Identify which cell holds the provided text, then report its (X, Y) central coordinate. 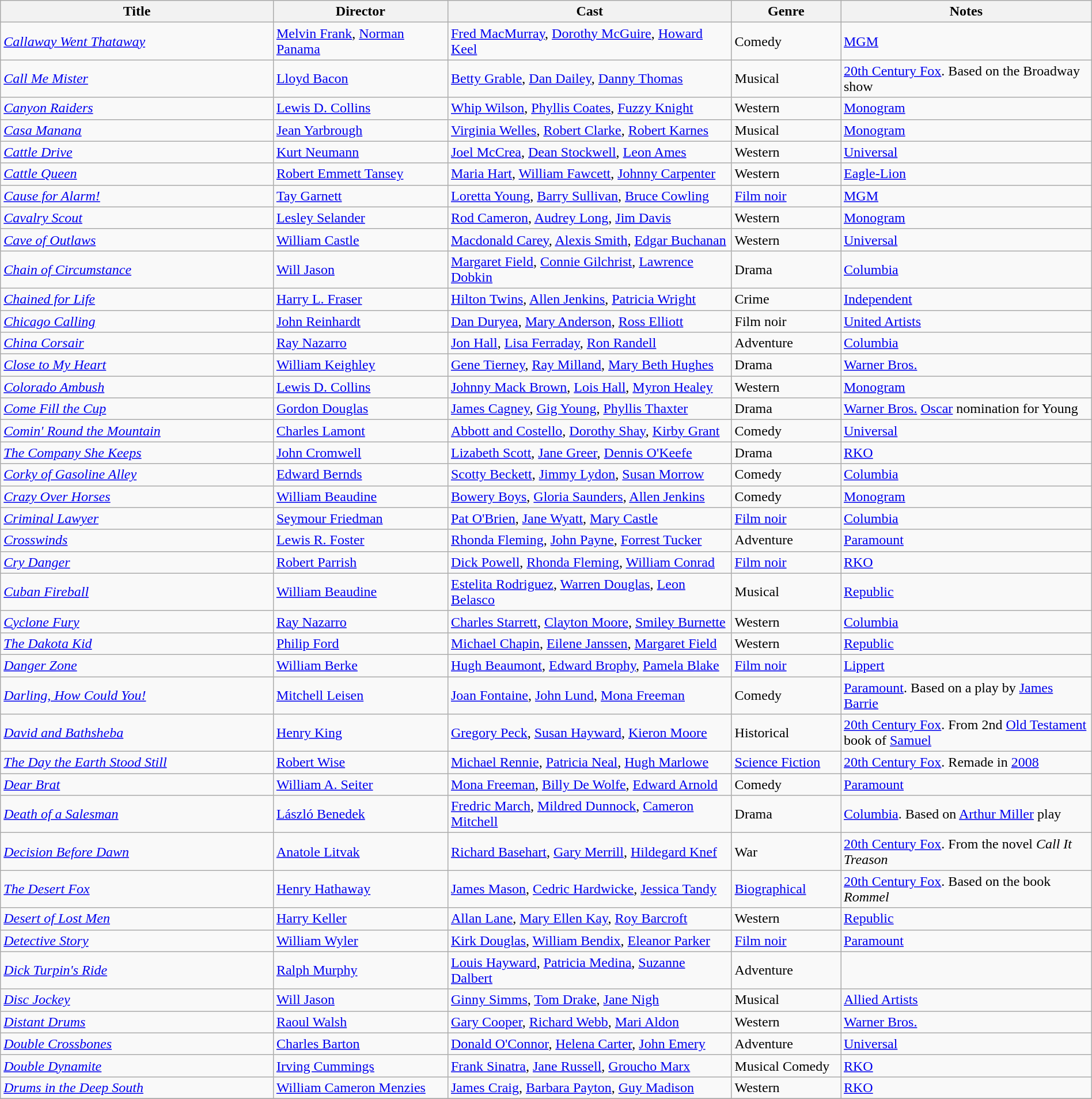
Loretta Young, Barry Sullivan, Bruce Cowling (590, 196)
Columbia. Based on Arthur Miller play (966, 814)
Bowery Boys, Gloria Saunders, Allen Jenkins (590, 497)
Cavalry Scout (137, 218)
Abbott and Costello, Dorothy Shay, Kirby Grant (590, 431)
Hugh Beaumont, Edward Brophy, Pamela Blake (590, 665)
Frank Sinatra, Jane Russell, Groucho Marx (590, 1066)
United Artists (966, 321)
The Day the Earth Stood Still (137, 763)
Director (361, 12)
Cast (590, 12)
Hilton Twins, Allen Jenkins, Patricia Wright (590, 299)
20th Century Fox. Remade in 2008 (966, 763)
Macdonald Carey, Alexis Smith, Edgar Buchanan (590, 240)
Lesley Selander (361, 218)
Michael Chapin, Eilene Janssen, Margaret Field (590, 643)
Whip Wilson, Phyllis Coates, Fuzzy Knight (590, 108)
Historical (786, 733)
Lippert (966, 665)
William A. Seiter (361, 785)
Cause for Alarm! (137, 196)
20th Century Fox. Based on the Broadway show (966, 78)
Mitchell Leisen (361, 695)
Fredric March, Mildred Dunnock, Cameron Mitchell (590, 814)
Science Fiction (786, 763)
Callaway Went Thataway (137, 41)
Title (137, 12)
Harry L. Fraser (361, 299)
China Corsair (137, 343)
Betty Grable, Dan Dailey, Danny Thomas (590, 78)
Cattle Drive (137, 152)
William Berke (361, 665)
Come Fill the Cup (137, 409)
Dick Turpin's Ride (137, 970)
Johnny Mack Brown, Lois Hall, Myron Healey (590, 387)
Biographical (786, 889)
The Desert Fox (137, 889)
Lewis R. Foster (361, 540)
Rod Cameron, Audrey Long, Jim Davis (590, 218)
Jon Hall, Lisa Ferraday, Ron Randell (590, 343)
Pat O'Brien, Jane Wyatt, Mary Castle (590, 518)
Seymour Friedman (361, 518)
Raoul Walsh (361, 1022)
Warner Bros. Oscar nomination for Young (966, 409)
Comin' Round the Mountain (137, 431)
Mona Freeman, Billy De Wolfe, Edward Arnold (590, 785)
The Dakota Kid (137, 643)
James Cagney, Gig Young, Phyllis Thaxter (590, 409)
Kirk Douglas, William Bendix, Eleanor Parker (590, 941)
Lloyd Bacon (361, 78)
Darling, How Could You! (137, 695)
Henry Hathaway (361, 889)
Double Dynamite (137, 1066)
James Craig, Barbara Payton, Guy Madison (590, 1087)
The Company She Keeps (137, 453)
Richard Basehart, Gary Merrill, Hildegard Knef (590, 851)
Dick Powell, Rhonda Fleming, William Conrad (590, 562)
Tay Garnett (361, 196)
Charles Barton (361, 1044)
Robert Parrish (361, 562)
Maria Hart, William Fawcett, Johnny Carpenter (590, 174)
Eagle-Lion (966, 174)
Distant Drums (137, 1022)
Colorado Ambush (137, 387)
War (786, 851)
Cave of Outlaws (137, 240)
Chain of Circumstance (137, 270)
Dan Duryea, Mary Anderson, Ross Elliott (590, 321)
Robert Wise (361, 763)
Gordon Douglas (361, 409)
Close to My Heart (137, 365)
Virginia Welles, Robert Clarke, Robert Karnes (590, 130)
László Benedek (361, 814)
Decision Before Dawn (137, 851)
Lizabeth Scott, Jane Greer, Dennis O'Keefe (590, 453)
Paramount. Based on a play by James Barrie (966, 695)
John Reinhardt (361, 321)
20th Century Fox. From 2nd Old Testament book of Samuel (966, 733)
Donald O'Connor, Helena Carter, John Emery (590, 1044)
William Wyler (361, 941)
20th Century Fox. From the novel Call It Treason (966, 851)
Casa Manana (137, 130)
Gary Cooper, Richard Webb, Mari Aldon (590, 1022)
Criminal Lawyer (137, 518)
Call Me Mister (137, 78)
Corky of Gasoline Alley (137, 475)
Anatole Litvak (361, 851)
Disc Jockey (137, 1000)
Louis Hayward, Patricia Medina, Suzanne Dalbert (590, 970)
Harry Keller (361, 919)
Gene Tierney, Ray Milland, Mary Beth Hughes (590, 365)
Margaret Field, Connie Gilchrist, Lawrence Dobkin (590, 270)
William Cameron Menzies (361, 1087)
Irving Cummings (361, 1066)
David and Bathsheba (137, 733)
20th Century Fox. Based on the book Rommel (966, 889)
Estelita Rodriguez, Warren Douglas, Leon Belasco (590, 592)
William Castle (361, 240)
Fred MacMurray, Dorothy McGuire, Howard Keel (590, 41)
Allied Artists (966, 1000)
Michael Rennie, Patricia Neal, Hugh Marlowe (590, 763)
Kurt Neumann (361, 152)
Cattle Queen (137, 174)
Canyon Raiders (137, 108)
Notes (966, 12)
Independent (966, 299)
Melvin Frank, Norman Panama (361, 41)
Cuban Fireball (137, 592)
Crazy Over Horses (137, 497)
Double Crossbones (137, 1044)
Chicago Calling (137, 321)
Henry King (361, 733)
John Cromwell (361, 453)
Chained for Life (137, 299)
Charles Starrett, Clayton Moore, Smiley Burnette (590, 621)
Ginny Simms, Tom Drake, Jane Nigh (590, 1000)
Death of a Salesman (137, 814)
Cyclone Fury (137, 621)
Genre (786, 12)
Charles Lamont (361, 431)
Ralph Murphy (361, 970)
Scotty Beckett, Jimmy Lydon, Susan Morrow (590, 475)
Joan Fontaine, John Lund, Mona Freeman (590, 695)
Philip Ford (361, 643)
Drums in the Deep South (137, 1087)
Cry Danger (137, 562)
Jean Yarbrough (361, 130)
James Mason, Cedric Hardwicke, Jessica Tandy (590, 889)
Danger Zone (137, 665)
Desert of Lost Men (137, 919)
William Keighley (361, 365)
Joel McCrea, Dean Stockwell, Leon Ames (590, 152)
Dear Brat (137, 785)
Detective Story (137, 941)
Crime (786, 299)
Musical Comedy (786, 1066)
Gregory Peck, Susan Hayward, Kieron Moore (590, 733)
Robert Emmett Tansey (361, 174)
Crosswinds (137, 540)
Edward Bernds (361, 475)
Allan Lane, Mary Ellen Kay, Roy Barcroft (590, 919)
Rhonda Fleming, John Payne, Forrest Tucker (590, 540)
